Extract the (x, y) coordinate from the center of the cell holding the provided text.  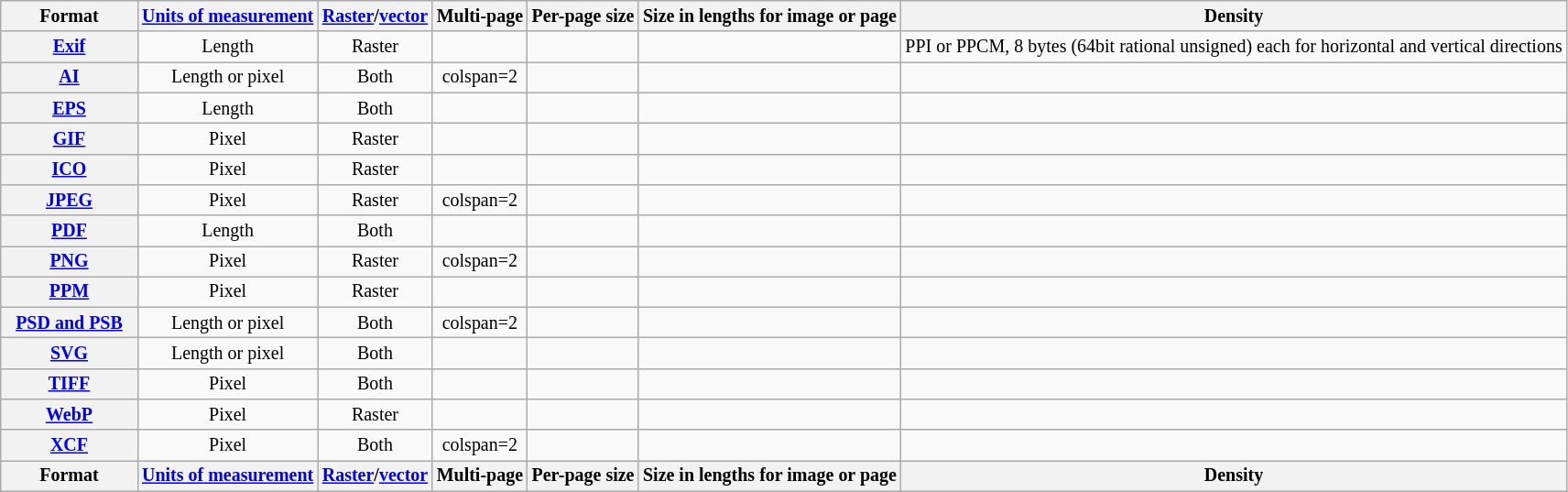
JPEG (70, 200)
PDF (70, 231)
PSD and PSB (70, 323)
SVG (70, 354)
TIFF (70, 385)
WebP (70, 414)
GIF (70, 139)
PNG (70, 262)
Exif (70, 48)
PPI or PPCM, 8 bytes (64bit rational unsigned) each for horizontal and vertical directions (1235, 48)
ICO (70, 169)
XCF (70, 445)
EPS (70, 108)
AI (70, 77)
PPM (70, 291)
